Detect which cell encompasses the target text, then output its (x, y) center coordinate. 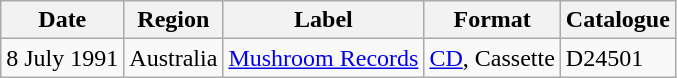
Format (492, 20)
Region (174, 20)
CD, Cassette (492, 58)
Label (324, 20)
Date (62, 20)
Catalogue (618, 20)
8 July 1991 (62, 58)
D24501 (618, 58)
Australia (174, 58)
Mushroom Records (324, 58)
